Detect which cell encompasses the target text, then output its [x, y] center coordinate. 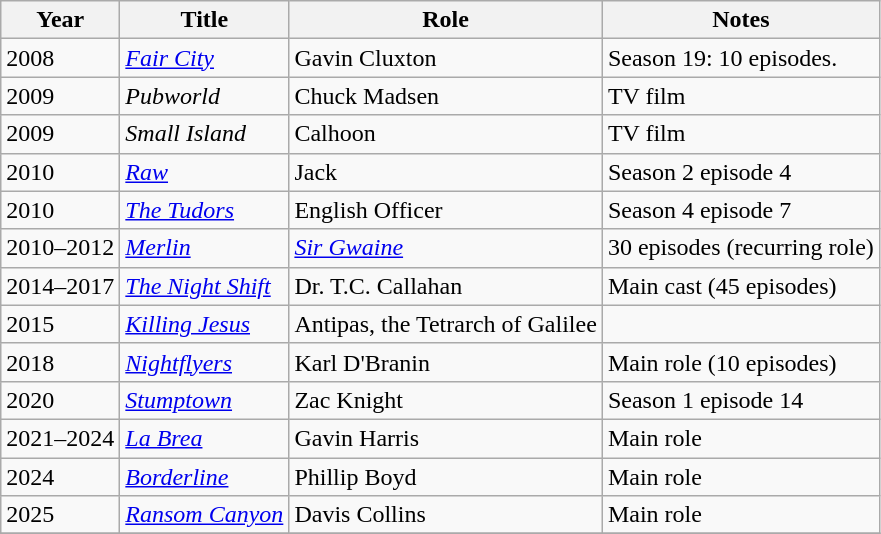
2025 [60, 515]
Stumptown [204, 400]
Karl D'Branin [446, 362]
Season 1 episode 14 [740, 400]
Year [60, 20]
2015 [60, 324]
Ransom Canyon [204, 515]
Fair City [204, 58]
2024 [60, 477]
2018 [60, 362]
Merlin [204, 248]
Calhoon [446, 134]
Season 19: 10 episodes. [740, 58]
Nightflyers [204, 362]
English Officer [446, 210]
The Tudors [204, 210]
Pubworld [204, 96]
Season 2 episode 4 [740, 172]
Antipas, the Tetrarch of Galilee [446, 324]
Jack [446, 172]
Killing Jesus [204, 324]
Chuck Madsen [446, 96]
Season 4 episode 7 [740, 210]
Davis Collins [446, 515]
2014–2017 [60, 286]
La Brea [204, 438]
Borderline [204, 477]
Dr. T.C. Callahan [446, 286]
Main cast (45 episodes) [740, 286]
Role [446, 20]
Zac Knight [446, 400]
2010–2012 [60, 248]
Phillip Boyd [446, 477]
The Night Shift [204, 286]
Sir Gwaine [446, 248]
2020 [60, 400]
Raw [204, 172]
Small Island [204, 134]
30 episodes (recurring role) [740, 248]
2021–2024 [60, 438]
Gavin Cluxton [446, 58]
Gavin Harris [446, 438]
Main role (10 episodes) [740, 362]
Title [204, 20]
Notes [740, 20]
2008 [60, 58]
